Extract the [x, y] coordinate from the center of the cell holding the provided text.  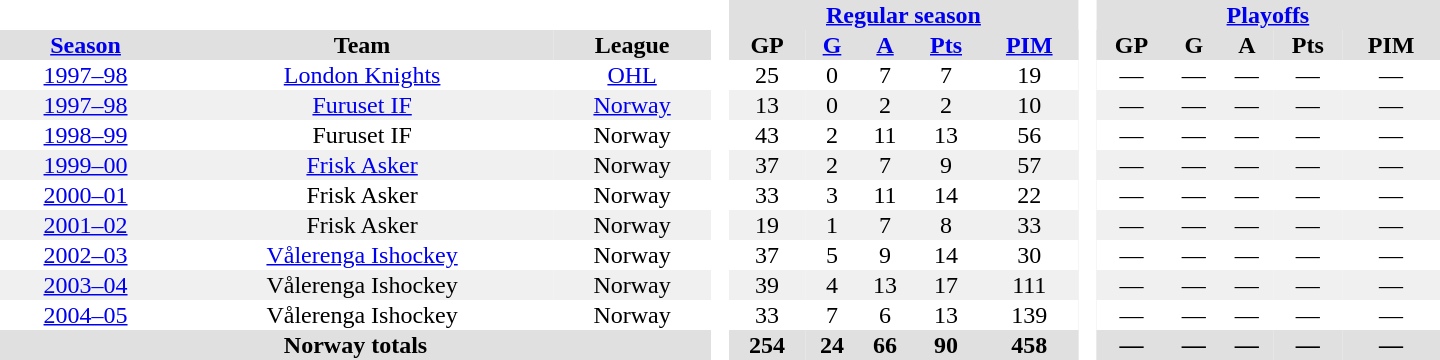
22 [1029, 195]
2000–01 [86, 195]
6 [886, 315]
London Knights [362, 75]
17 [946, 285]
3 [832, 195]
2004–05 [86, 315]
10 [1029, 105]
2002–03 [86, 255]
4 [832, 285]
OHL [632, 75]
Norway totals [356, 345]
1998–99 [86, 135]
111 [1029, 285]
90 [946, 345]
56 [1029, 135]
66 [886, 345]
254 [768, 345]
Season [86, 45]
139 [1029, 315]
25 [768, 75]
1999–00 [86, 165]
458 [1029, 345]
1 [832, 225]
Playoffs [1268, 15]
43 [768, 135]
Regular season [904, 15]
57 [1029, 165]
5 [832, 255]
8 [946, 225]
2003–04 [86, 285]
Team [362, 45]
39 [768, 285]
2001–02 [86, 225]
24 [832, 345]
30 [1029, 255]
League [632, 45]
